Determine the (x, y) coordinate at the center of the cell enclosing the given text.  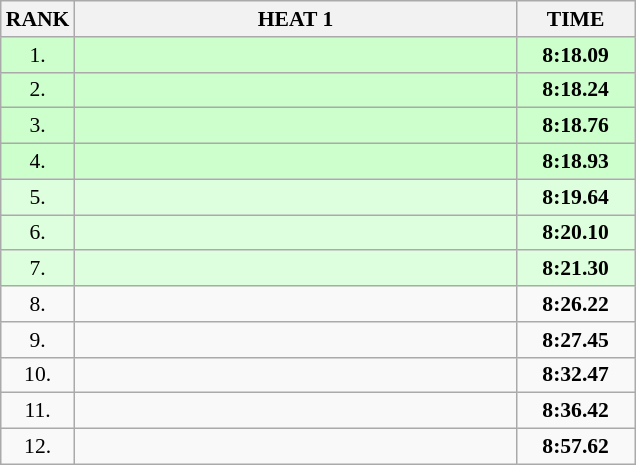
8:18.24 (576, 90)
8:20.10 (576, 233)
4. (38, 162)
8:36.42 (576, 411)
8:32.47 (576, 375)
6. (38, 233)
1. (38, 55)
11. (38, 411)
RANK (38, 19)
8:18.76 (576, 126)
5. (38, 197)
TIME (576, 19)
8:21.30 (576, 269)
7. (38, 269)
9. (38, 340)
8. (38, 304)
8:19.64 (576, 197)
8:27.45 (576, 340)
HEAT 1 (295, 19)
8:26.22 (576, 304)
3. (38, 126)
12. (38, 447)
8:18.09 (576, 55)
2. (38, 90)
10. (38, 375)
8:18.93 (576, 162)
8:57.62 (576, 447)
